Search for the cell housing the specified text and yield its [X, Y] center coordinate. 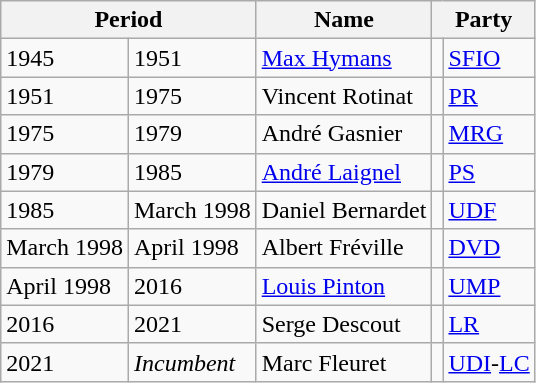
Period [128, 20]
MRG [489, 134]
Daniel Bernardet [344, 210]
UDF [489, 210]
Louis Pinton [344, 286]
Vincent Rotinat [344, 96]
DVD [489, 248]
Serge Descout [344, 324]
Incumbent [192, 362]
UMP [489, 286]
PR [489, 96]
Albert Fréville [344, 248]
SFIO [489, 58]
Marc Fleuret [344, 362]
Name [344, 20]
1945 [65, 58]
PS [489, 172]
André Gasnier [344, 134]
LR [489, 324]
André Laignel [344, 172]
Max Hymans [344, 58]
Party [484, 20]
UDI-LC [489, 362]
